Provide the (x, y) coordinate of the cell's center where the given text is located.  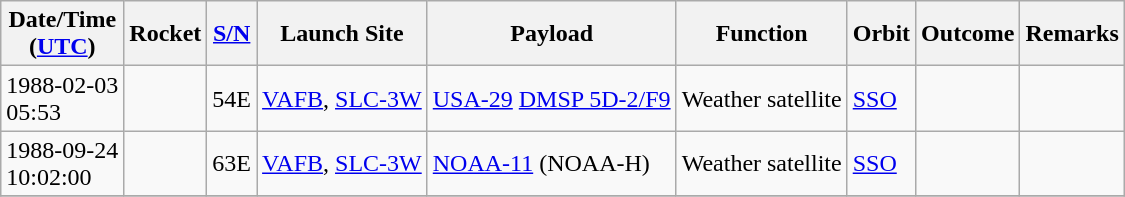
1988-09-2410:02:00 (62, 164)
63E (232, 164)
NOAA-11 (NOAA-H) (552, 164)
USA-29 DMSP 5D-2/F9 (552, 98)
Function (762, 34)
54E (232, 98)
Outcome (968, 34)
Launch Site (342, 34)
Payload (552, 34)
S/N (232, 34)
Date/Time(UTC) (62, 34)
1988-02-0305:53 (62, 98)
Remarks (1072, 34)
Orbit (881, 34)
Rocket (166, 34)
